Detect which cell encompasses the target text, then output its (X, Y) center coordinate. 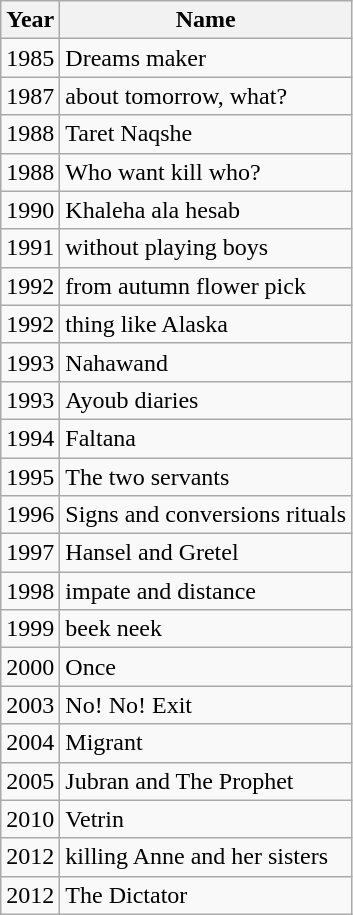
The Dictator (206, 895)
beek neek (206, 629)
without playing boys (206, 248)
Dreams maker (206, 58)
Taret Naqshe (206, 134)
Nahawand (206, 362)
2010 (30, 819)
1998 (30, 591)
Jubran and The Prophet (206, 781)
1987 (30, 96)
2004 (30, 743)
No! No! Exit (206, 705)
1985 (30, 58)
Hansel and Gretel (206, 553)
killing Anne and her sisters (206, 857)
1995 (30, 477)
1997 (30, 553)
Vetrin (206, 819)
Name (206, 20)
from autumn flower pick (206, 286)
Ayoub diaries (206, 400)
impate and distance (206, 591)
2005 (30, 781)
Faltana (206, 438)
1990 (30, 210)
2003 (30, 705)
thing like Alaska (206, 324)
2000 (30, 667)
1999 (30, 629)
Migrant (206, 743)
1996 (30, 515)
Khaleha ala hesab (206, 210)
Signs and conversions rituals (206, 515)
1994 (30, 438)
Who want kill who? (206, 172)
about tomorrow, what? (206, 96)
1991 (30, 248)
Year (30, 20)
The two servants (206, 477)
Once (206, 667)
